Capture the cell that displays the provided text and extract its (x, y) central coordinate. 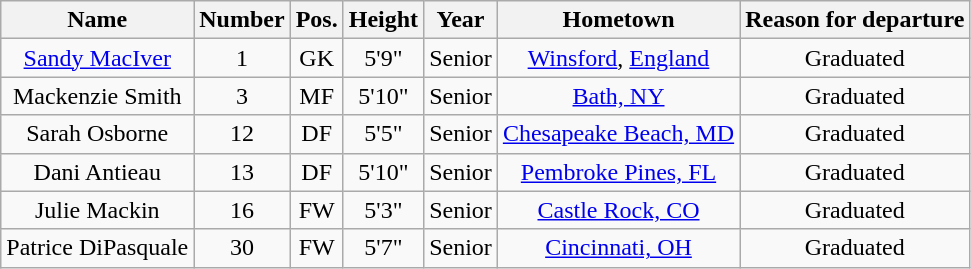
5'7" (383, 248)
5'3" (383, 210)
Castle Rock, CO (618, 210)
5'9" (383, 58)
Number (242, 20)
Year (461, 20)
Sarah Osborne (98, 134)
Cincinnati, OH (618, 248)
Mackenzie Smith (98, 96)
16 (242, 210)
Julie Mackin (98, 210)
MF (316, 96)
Pos. (316, 20)
Dani Antieau (98, 172)
5'5" (383, 134)
Winsford, England (618, 58)
12 (242, 134)
3 (242, 96)
Patrice DiPasquale (98, 248)
1 (242, 58)
Height (383, 20)
13 (242, 172)
Reason for departure (855, 20)
Bath, NY (618, 96)
30 (242, 248)
Pembroke Pines, FL (618, 172)
Sandy MacIver (98, 58)
Chesapeake Beach, MD (618, 134)
Name (98, 20)
Hometown (618, 20)
GK (316, 58)
